Find where the given text appears and provide that cell's center as [X, Y] coordinate. 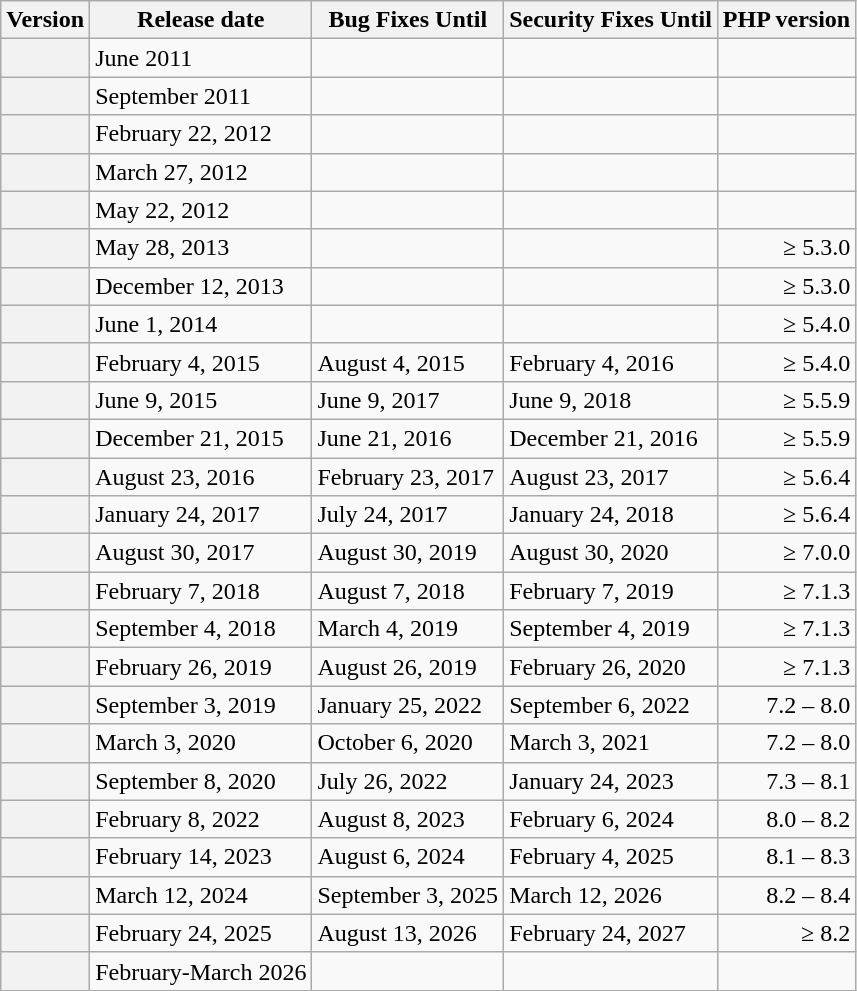
February 4, 2016 [611, 362]
July 26, 2022 [408, 781]
February 7, 2019 [611, 591]
February 22, 2012 [201, 134]
Version [46, 20]
September 3, 2025 [408, 895]
PHP version [786, 20]
September 4, 2018 [201, 629]
March 12, 2024 [201, 895]
February 7, 2018 [201, 591]
February 6, 2024 [611, 819]
February 24, 2027 [611, 933]
February 8, 2022 [201, 819]
September 6, 2022 [611, 705]
December 12, 2013 [201, 286]
8.1 – 8.3 [786, 857]
August 8, 2023 [408, 819]
Security Fixes Until [611, 20]
February 26, 2020 [611, 667]
March 27, 2012 [201, 172]
March 3, 2021 [611, 743]
September 3, 2019 [201, 705]
January 24, 2018 [611, 515]
August 30, 2017 [201, 553]
March 3, 2020 [201, 743]
August 26, 2019 [408, 667]
December 21, 2015 [201, 438]
January 25, 2022 [408, 705]
August 23, 2017 [611, 477]
≥ 7.0.0 [786, 553]
March 4, 2019 [408, 629]
June 21, 2016 [408, 438]
August 30, 2019 [408, 553]
December 21, 2016 [611, 438]
June 9, 2018 [611, 400]
August 6, 2024 [408, 857]
June 1, 2014 [201, 324]
February-March 2026 [201, 971]
May 22, 2012 [201, 210]
Bug Fixes Until [408, 20]
June 9, 2017 [408, 400]
August 30, 2020 [611, 553]
March 12, 2026 [611, 895]
September 2011 [201, 96]
8.0 – 8.2 [786, 819]
June 2011 [201, 58]
May 28, 2013 [201, 248]
Release date [201, 20]
September 8, 2020 [201, 781]
February 26, 2019 [201, 667]
October 6, 2020 [408, 743]
≥ 8.2 [786, 933]
January 24, 2017 [201, 515]
June 9, 2015 [201, 400]
February 4, 2025 [611, 857]
July 24, 2017 [408, 515]
February 14, 2023 [201, 857]
August 13, 2026 [408, 933]
February 23, 2017 [408, 477]
August 23, 2016 [201, 477]
August 7, 2018 [408, 591]
8.2 – 8.4 [786, 895]
February 24, 2025 [201, 933]
January 24, 2023 [611, 781]
February 4, 2015 [201, 362]
7.3 – 8.1 [786, 781]
August 4, 2015 [408, 362]
September 4, 2019 [611, 629]
